Find where the given text appears and provide that cell's center as (x, y) coordinate. 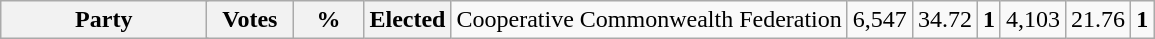
4,103 (1032, 20)
34.72 (944, 20)
Party (104, 20)
Cooperative Commonwealth Federation (649, 20)
Elected (408, 20)
% (328, 20)
6,547 (880, 20)
21.76 (1098, 20)
Votes (250, 20)
